Scan for the cell matching the given text and deliver its [x, y] coordinate at center. 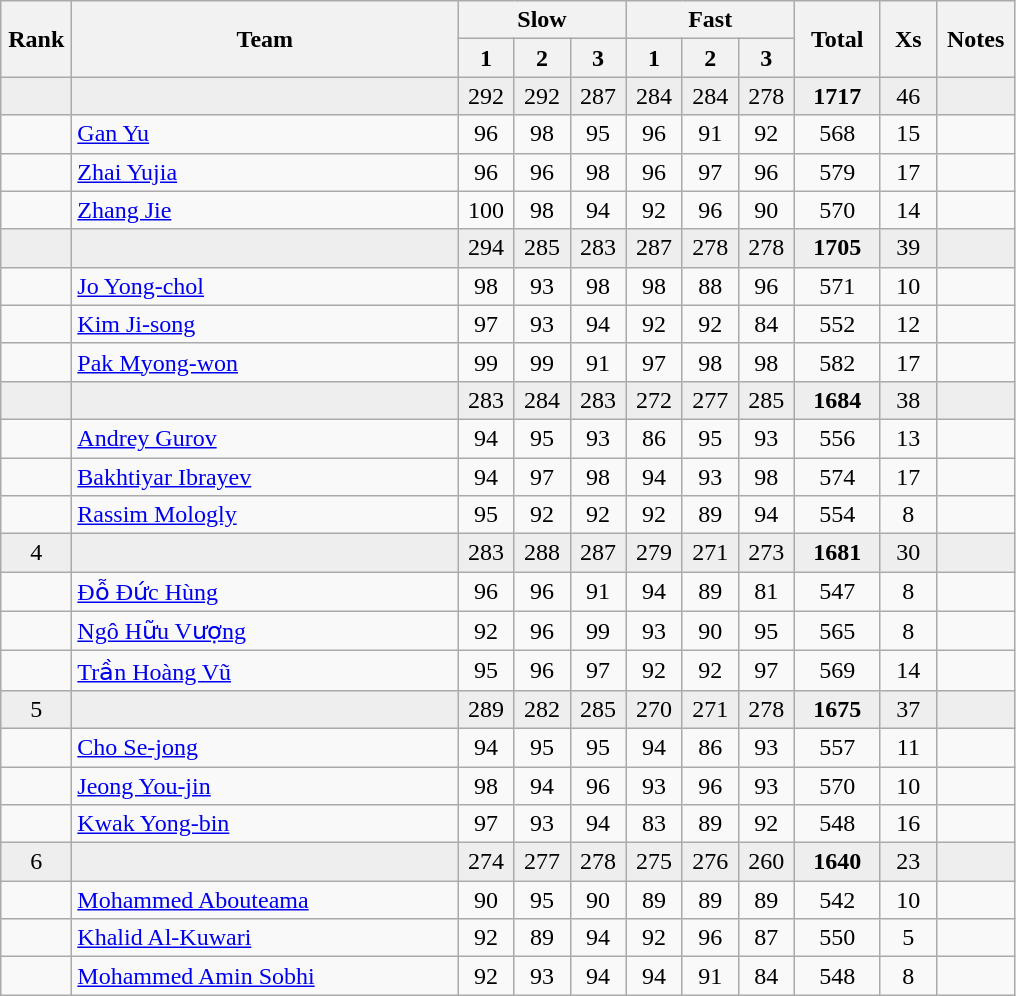
1705 [837, 248]
276 [710, 862]
Kim Ji-song [265, 324]
542 [837, 900]
15 [908, 134]
289 [486, 709]
Khalid Al-Kuwari [265, 938]
1717 [837, 96]
38 [908, 400]
274 [486, 862]
550 [837, 938]
568 [837, 134]
294 [486, 248]
273 [766, 553]
547 [837, 592]
1684 [837, 400]
Jo Yong-chol [265, 286]
37 [908, 709]
11 [908, 747]
272 [654, 400]
Mohammed Amin Sobhi [265, 976]
Xs [908, 39]
282 [542, 709]
46 [908, 96]
552 [837, 324]
81 [766, 592]
12 [908, 324]
279 [654, 553]
Rank [36, 39]
87 [766, 938]
13 [908, 438]
Fast [710, 20]
582 [837, 362]
569 [837, 671]
Rassim Mologly [265, 515]
Team [265, 39]
Trần Hoàng Vũ [265, 671]
557 [837, 747]
83 [654, 824]
Ngô Hữu Vượng [265, 631]
Notes [976, 39]
39 [908, 248]
275 [654, 862]
1681 [837, 553]
Total [837, 39]
288 [542, 553]
Cho Se-jong [265, 747]
30 [908, 553]
Pak Myong-won [265, 362]
Slow [542, 20]
Zhai Yujia [265, 172]
Mohammed Abouteama [265, 900]
260 [766, 862]
Jeong You-jin [265, 785]
571 [837, 286]
100 [486, 210]
574 [837, 477]
Andrey Gurov [265, 438]
23 [908, 862]
1640 [837, 862]
556 [837, 438]
4 [36, 553]
Gan Yu [265, 134]
1675 [837, 709]
270 [654, 709]
88 [710, 286]
Bakhtiyar Ibrayev [265, 477]
Kwak Yong-bin [265, 824]
16 [908, 824]
Zhang Jie [265, 210]
565 [837, 631]
6 [36, 862]
554 [837, 515]
579 [837, 172]
Đỗ Đức Hùng [265, 592]
